From the cell containing the given text, extract its center point as [X, Y] coordinate. 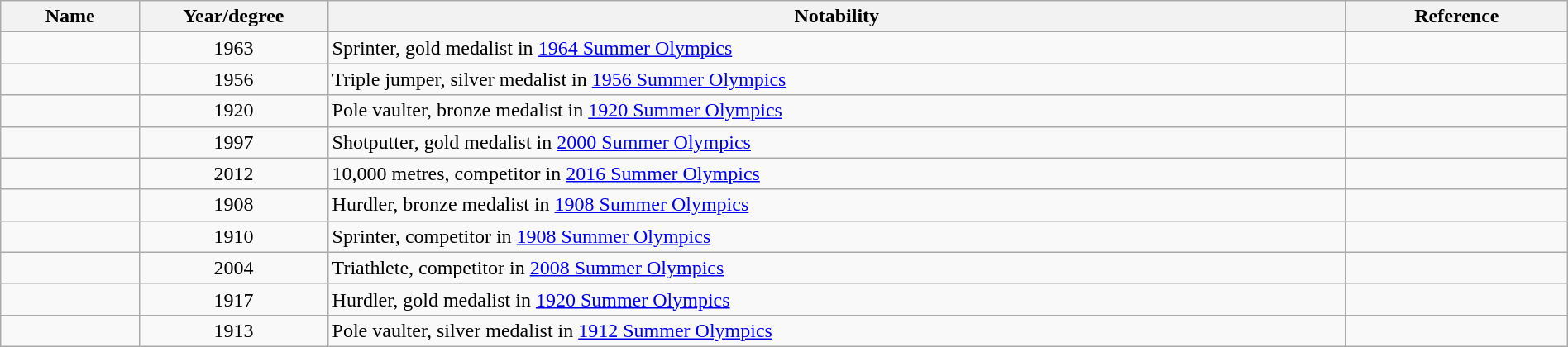
1920 [233, 111]
Sprinter, competitor in 1908 Summer Olympics [837, 236]
Notability [837, 17]
Sprinter, gold medalist in 1964 Summer Olympics [837, 48]
Hurdler, gold medalist in 1920 Summer Olympics [837, 299]
1917 [233, 299]
Hurdler, bronze medalist in 1908 Summer Olympics [837, 205]
1956 [233, 79]
Triathlete, competitor in 2008 Summer Olympics [837, 268]
2004 [233, 268]
Triple jumper, silver medalist in 1956 Summer Olympics [837, 79]
Year/degree [233, 17]
1908 [233, 205]
Name [70, 17]
10,000 metres, competitor in 2016 Summer Olympics [837, 173]
1963 [233, 48]
1910 [233, 236]
Pole vaulter, silver medalist in 1912 Summer Olympics [837, 330]
Reference [1456, 17]
1913 [233, 330]
Pole vaulter, bronze medalist in 1920 Summer Olympics [837, 111]
1997 [233, 142]
Shotputter, gold medalist in 2000 Summer Olympics [837, 142]
2012 [233, 173]
